Detect which cell encompasses the target text, then output its (x, y) center coordinate. 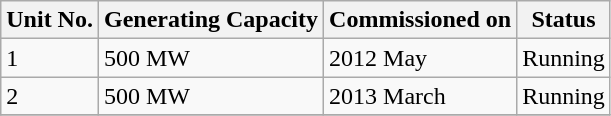
1 (50, 58)
Unit No. (50, 20)
Generating Capacity (210, 20)
2013 March (420, 96)
Commissioned on (420, 20)
Status (564, 20)
2 (50, 96)
2012 May (420, 58)
